Find where the given text appears and provide that cell's center as (X, Y) coordinate. 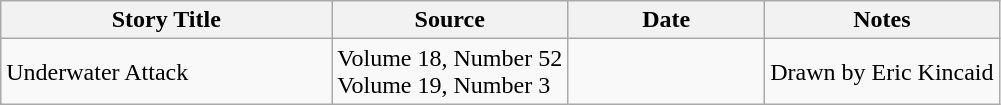
Drawn by Eric Kincaid (882, 72)
Volume 18, Number 52Volume 19, Number 3 (450, 72)
Story Title (166, 20)
Notes (882, 20)
Date (666, 20)
Source (450, 20)
Underwater Attack (166, 72)
